Provide the [x, y] coordinate of the cell's center where the given text is located.  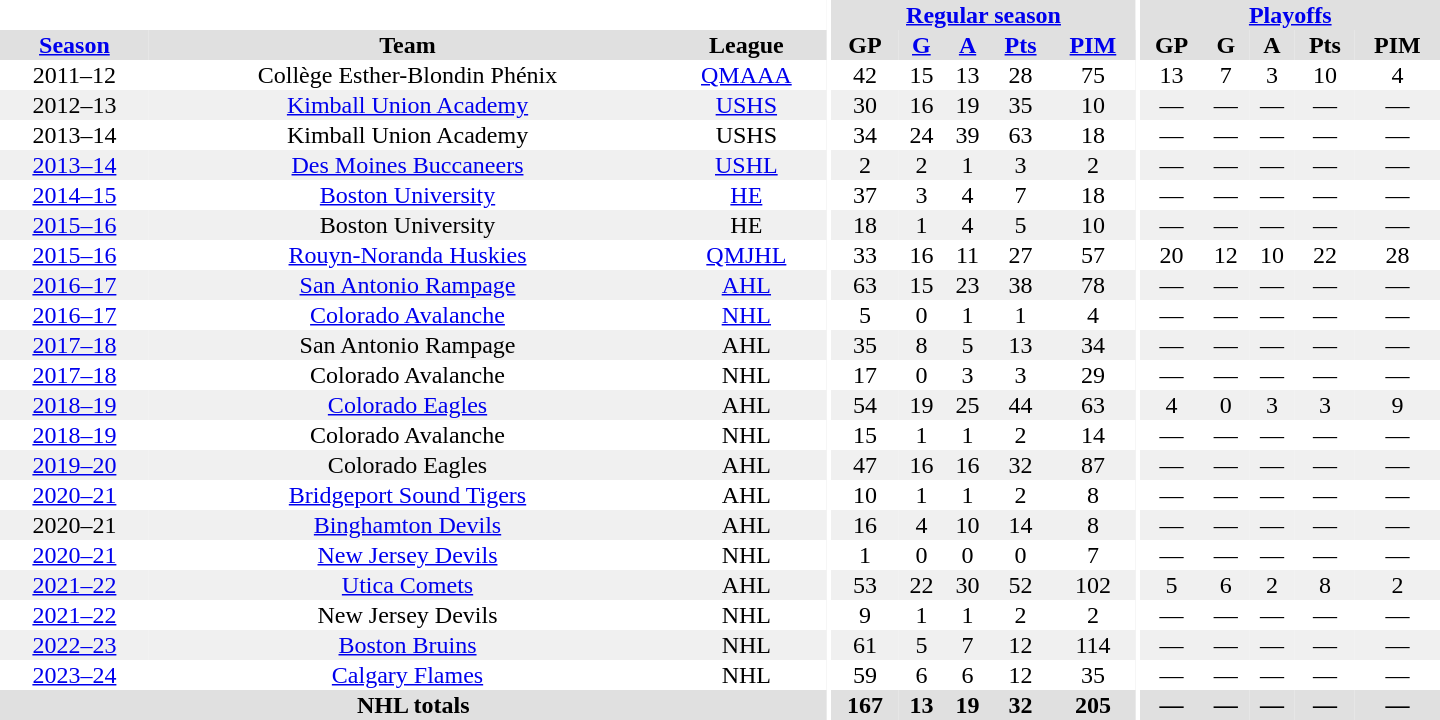
League [746, 45]
QMJHL [746, 255]
Rouyn-Noranda Huskies [408, 255]
167 [866, 705]
61 [866, 645]
59 [866, 675]
47 [866, 465]
NHL totals [413, 705]
2023–24 [74, 675]
54 [866, 405]
Bridgeport Sound Tigers [408, 495]
Boston Bruins [408, 645]
2022–23 [74, 645]
24 [921, 135]
Regular season [984, 15]
102 [1092, 585]
Des Moines Buccaneers [408, 165]
11 [967, 255]
29 [1092, 375]
Utica Comets [408, 585]
2014–15 [74, 195]
52 [1021, 585]
39 [967, 135]
37 [866, 195]
42 [866, 75]
Playoffs [1290, 15]
20 [1172, 255]
27 [1021, 255]
75 [1092, 75]
33 [866, 255]
87 [1092, 465]
23 [967, 285]
QMAAA [746, 75]
Collège Esther-Blondin Phénix [408, 75]
44 [1021, 405]
57 [1092, 255]
25 [967, 405]
53 [866, 585]
Binghamton Devils [408, 525]
38 [1021, 285]
Calgary Flames [408, 675]
114 [1092, 645]
Season [74, 45]
205 [1092, 705]
2019–20 [74, 465]
USHL [746, 165]
2011–12 [74, 75]
78 [1092, 285]
Team [408, 45]
17 [866, 375]
2012–13 [74, 105]
